Locate the cell with the specified text and output its (x, y) center coordinate. 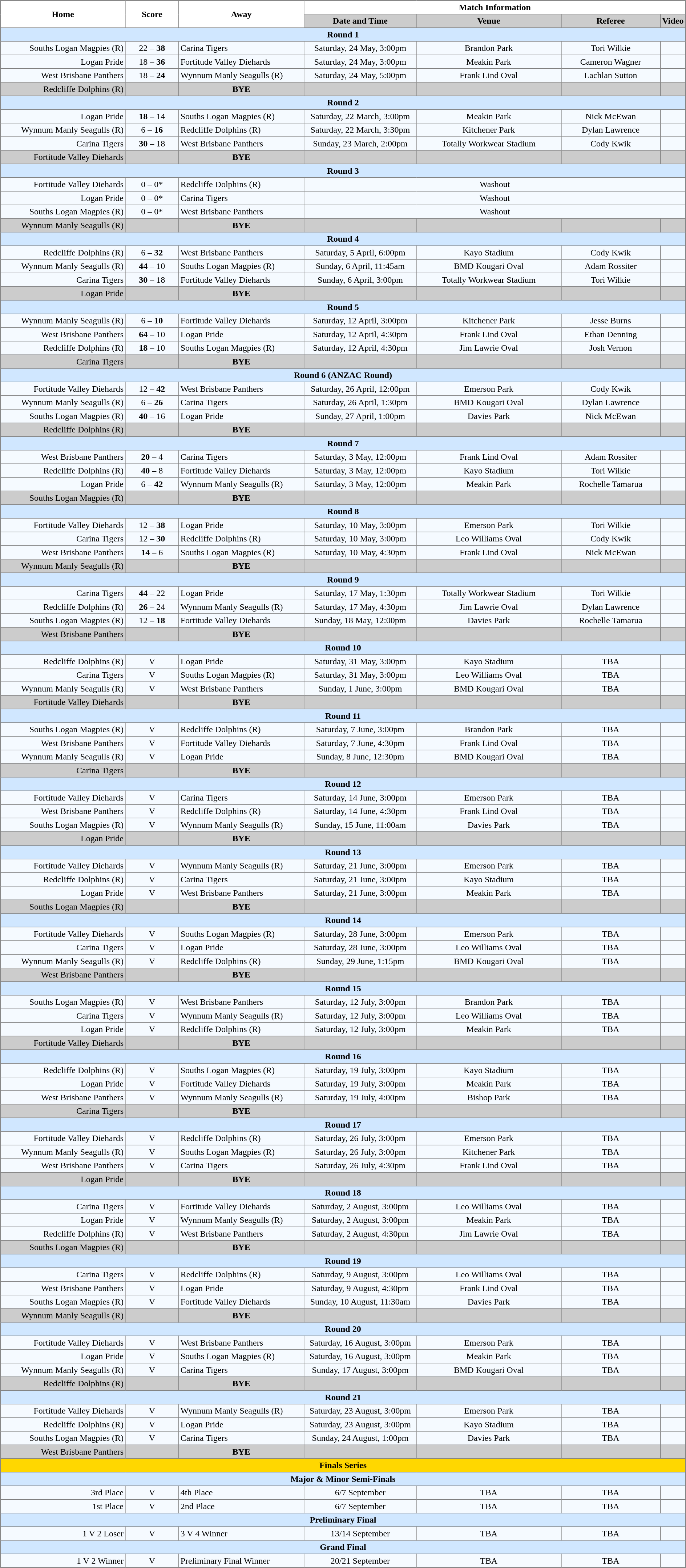
Sunday, 29 June, 1:15pm (360, 961)
Sunday, 8 June, 12:30pm (360, 757)
14 – 6 (152, 552)
20 – 4 (152, 457)
Saturday, 12 April, 3:00pm (360, 321)
Saturday, 14 June, 4:30pm (360, 811)
Sunday, 27 April, 1:00pm (360, 416)
1 V 2 Winner (63, 1561)
Saturday, 14 June, 3:00pm (360, 798)
Saturday, 7 June, 3:00pm (360, 730)
18 – 10 (152, 348)
Venue (489, 21)
Round 4 (343, 239)
Sunday, 18 May, 12:00pm (360, 621)
18 – 24 (152, 76)
40 – 8 (152, 471)
Match Information (495, 7)
Round 11 (343, 716)
Sunday, 6 April, 3:00pm (360, 280)
Round 21 (343, 1397)
Round 18 (343, 1193)
2nd Place (241, 1506)
Saturday, 9 August, 3:00pm (360, 1275)
Score (152, 14)
Round 12 (343, 784)
Preliminary Final (343, 1520)
4th Place (241, 1493)
Saturday, 5 April, 6:00pm (360, 253)
Saturday, 2 August, 4:30pm (360, 1234)
6 – 42 (152, 484)
Sunday, 24 August, 1:00pm (360, 1438)
Round 15 (343, 988)
Sunday, 23 March, 2:00pm (360, 144)
Round 1 (343, 35)
Cameron Wagner (610, 62)
Saturday, 10 May, 4:30pm (360, 552)
Saturday, 26 July, 4:30pm (360, 1166)
Saturday, 19 July, 4:00pm (360, 1097)
Saturday, 26 April, 12:00pm (360, 389)
18 – 36 (152, 62)
3 V 4 Winner (241, 1533)
Sunday, 10 August, 11:30am (360, 1302)
6 – 10 (152, 321)
Round 10 (343, 648)
Saturday, 7 June, 4:30pm (360, 743)
Sunday, 15 June, 11:00am (360, 825)
12 – 42 (152, 389)
20/21 September (360, 1561)
Lachlan Sutton (610, 76)
Saturday, 9 August, 4:30pm (360, 1288)
Referee (610, 21)
Ethan Denning (610, 334)
Round 9 (343, 580)
Grand Final (343, 1547)
Preliminary Final Winner (241, 1561)
Sunday, 6 April, 11:45am (360, 266)
Saturday, 24 May, 5:00pm (360, 76)
12 – 18 (152, 621)
Round 7 (343, 443)
40 – 16 (152, 416)
13/14 September (360, 1533)
Date and Time (360, 21)
Saturday, 17 May, 1:30pm (360, 593)
12 – 30 (152, 539)
Saturday, 26 April, 1:30pm (360, 403)
Round 6 (ANZAC Round) (343, 375)
44 – 10 (152, 266)
3rd Place (63, 1493)
Round 20 (343, 1329)
64 – 10 (152, 334)
12 – 38 (152, 525)
Saturday, 22 March, 3:30pm (360, 130)
18 – 14 (152, 116)
Round 5 (343, 307)
6 – 26 (152, 403)
6 – 32 (152, 253)
Finals Series (343, 1466)
Round 8 (343, 512)
22 – 38 (152, 48)
Round 17 (343, 1125)
Round 14 (343, 920)
Bishop Park (489, 1097)
Saturday, 22 March, 3:00pm (360, 116)
Round 3 (343, 171)
44 – 22 (152, 593)
Round 2 (343, 103)
Sunday, 17 August, 3:00pm (360, 1370)
Home (63, 14)
Away (241, 14)
Major & Minor Semi-Finals (343, 1479)
Round 13 (343, 852)
Jesse Burns (610, 321)
1 V 2 Loser (63, 1533)
Round 16 (343, 1057)
6 – 16 (152, 130)
Round 19 (343, 1261)
26 – 24 (152, 607)
Video (673, 21)
Josh Vernon (610, 348)
Saturday, 17 May, 4:30pm (360, 607)
1st Place (63, 1506)
Sunday, 1 June, 3:00pm (360, 689)
